Extract the [x, y] coordinate from the center of the cell holding the provided text.  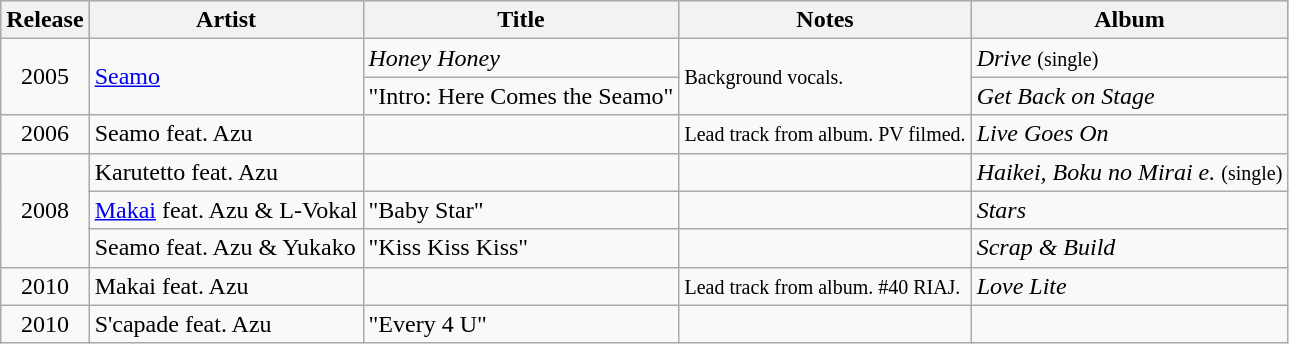
Release [45, 20]
Title [521, 20]
S'capade feat. Azu [226, 324]
Lead track from album. PV filmed. [825, 134]
Seamo feat. Azu & Yukako [226, 248]
Lead track from album. #40 RIAJ. [825, 286]
Makai feat. Azu [226, 286]
Notes [825, 20]
"Kiss Kiss Kiss" [521, 248]
Artist [226, 20]
Honey Honey [521, 58]
Stars [1130, 210]
Drive (single) [1130, 58]
"Intro: Here Comes the Seamo" [521, 96]
Makai feat. Azu & L-Vokal [226, 210]
Seamo feat. Azu [226, 134]
"Baby Star" [521, 210]
Album [1130, 20]
Haikei, Boku no Mirai e. (single) [1130, 172]
"Every 4 U" [521, 324]
2008 [45, 210]
Live Goes On [1130, 134]
2005 [45, 77]
Seamo [226, 77]
Background vocals. [825, 77]
2006 [45, 134]
Karutetto feat. Azu [226, 172]
Love Lite [1130, 286]
Scrap & Build [1130, 248]
Get Back on Stage [1130, 96]
